Locate the cell with the specified text and output its (X, Y) center coordinate. 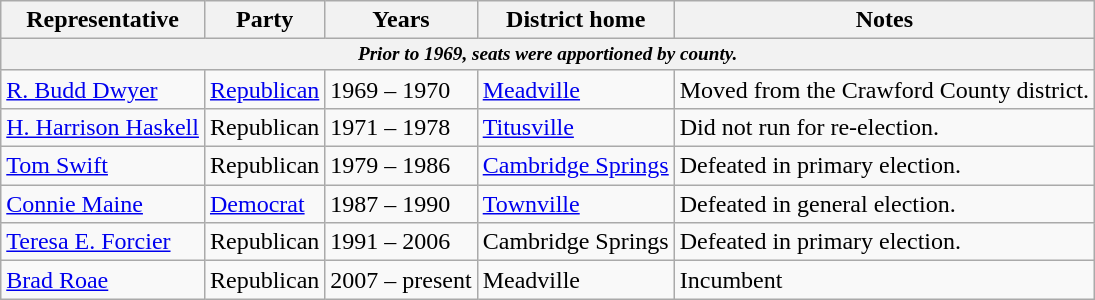
1979 – 1986 (401, 166)
Titusville (576, 128)
Prior to 1969, seats were apportioned by county. (548, 55)
District home (576, 20)
1971 – 1978 (401, 128)
Notes (884, 20)
2007 – present (401, 280)
Representative (103, 20)
Defeated in general election. (884, 204)
1987 – 1990 (401, 204)
1969 – 1970 (401, 89)
Teresa E. Forcier (103, 242)
Moved from the Crawford County district. (884, 89)
Years (401, 20)
Party (264, 20)
Did not run for re-election. (884, 128)
H. Harrison Haskell (103, 128)
1991 – 2006 (401, 242)
Incumbent (884, 280)
Brad Roae (103, 280)
Democrat (264, 204)
Connie Maine (103, 204)
R. Budd Dwyer (103, 89)
Townville (576, 204)
Tom Swift (103, 166)
